Pinpoint the cell where the given text exists, returning its (X, Y) midpoint coordinate. 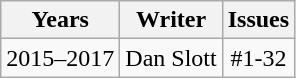
2015–2017 (60, 58)
#1-32 (258, 58)
Writer (171, 20)
Issues (258, 20)
Dan Slott (171, 58)
Years (60, 20)
